Capture the cell that displays the provided text and extract its (x, y) central coordinate. 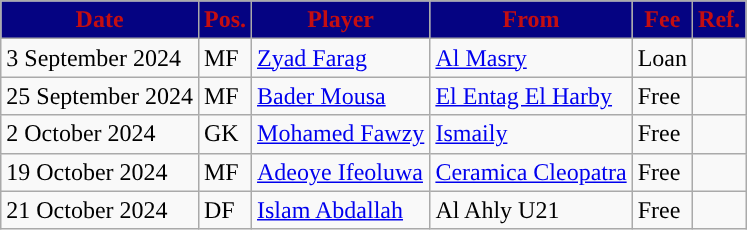
3 September 2024 (100, 58)
El Entag El Harby (531, 96)
Zyad Farag (341, 58)
Date (100, 20)
Player (341, 20)
Ref. (720, 20)
Mohamed Fawzy (341, 134)
Ismaily (531, 134)
Loan (662, 58)
Adeoye Ifeoluwa (341, 172)
19 October 2024 (100, 172)
DF (224, 210)
25 September 2024 (100, 96)
21 October 2024 (100, 210)
Bader Mousa (341, 96)
Al Masry (531, 58)
Fee (662, 20)
Al Ahly U21 (531, 210)
Pos. (224, 20)
Islam Abdallah (341, 210)
2 October 2024 (100, 134)
GK (224, 134)
From (531, 20)
Ceramica Cleopatra (531, 172)
